Locate the cell with the specified text and output its [x, y] center coordinate. 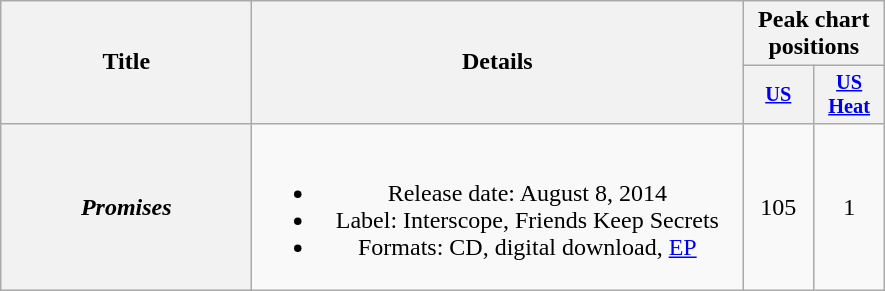
USHeat [850, 95]
105 [778, 206]
Promises [126, 206]
Title [126, 62]
Release date: August 8, 2014Label: Interscope, Friends Keep SecretsFormats: CD, digital download, EP [498, 206]
Peak chartpositions [814, 34]
US [778, 95]
Details [498, 62]
1 [850, 206]
